Provide the (x, y) coordinate of the cell's center where the given text is located.  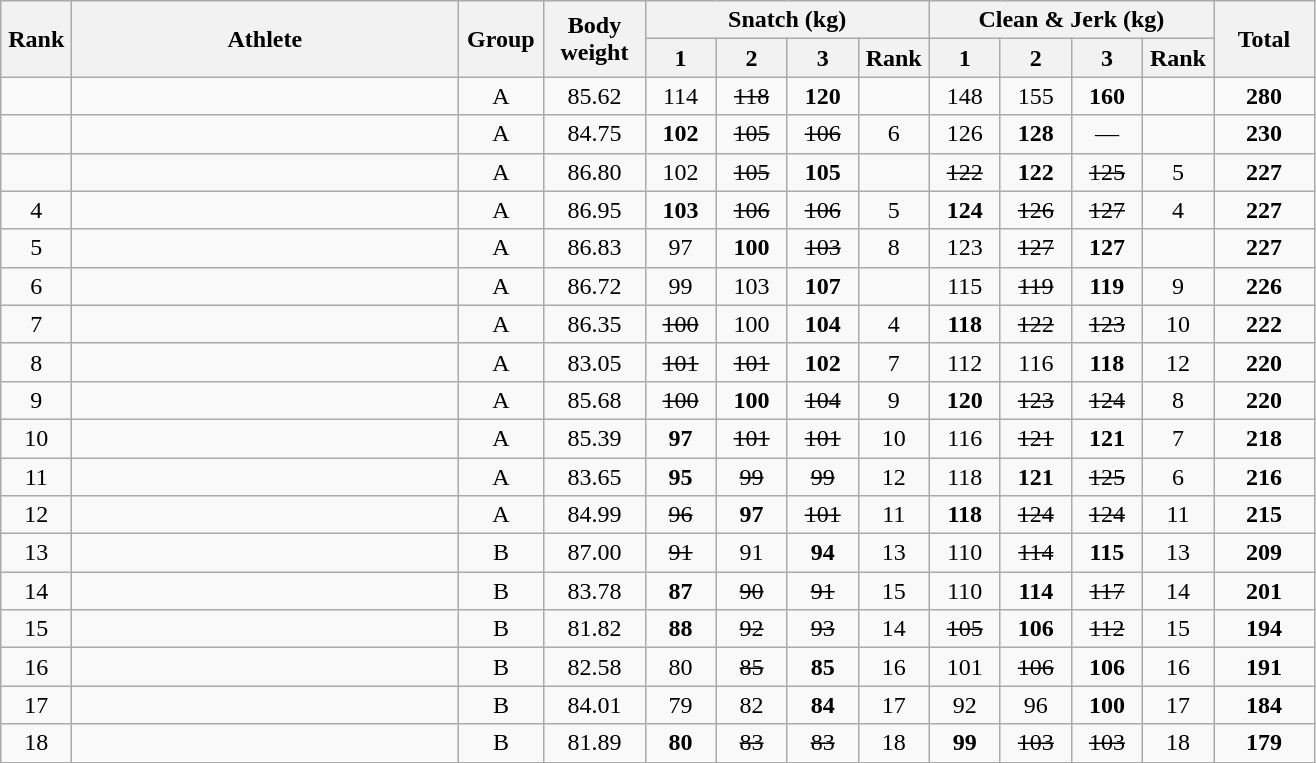
184 (1264, 705)
93 (822, 629)
280 (1264, 96)
Snatch (kg) (787, 20)
148 (964, 96)
— (1106, 134)
218 (1264, 438)
86.35 (594, 324)
209 (1264, 553)
155 (1036, 96)
230 (1264, 134)
83.78 (594, 591)
Group (501, 39)
82.58 (594, 667)
94 (822, 553)
86.83 (594, 248)
90 (752, 591)
226 (1264, 286)
87.00 (594, 553)
160 (1106, 96)
83.05 (594, 362)
83.65 (594, 477)
81.89 (594, 743)
86.95 (594, 210)
201 (1264, 591)
215 (1264, 515)
79 (680, 705)
81.82 (594, 629)
86.80 (594, 172)
222 (1264, 324)
84.99 (594, 515)
95 (680, 477)
85.62 (594, 96)
84 (822, 705)
117 (1106, 591)
216 (1264, 477)
84.01 (594, 705)
86.72 (594, 286)
179 (1264, 743)
Body weight (594, 39)
Total (1264, 39)
107 (822, 286)
191 (1264, 667)
128 (1036, 134)
Clean & Jerk (kg) (1071, 20)
Athlete (265, 39)
85.39 (594, 438)
194 (1264, 629)
87 (680, 591)
85.68 (594, 400)
82 (752, 705)
88 (680, 629)
84.75 (594, 134)
